Scan for the cell matching the given text and deliver its [X, Y] coordinate at center. 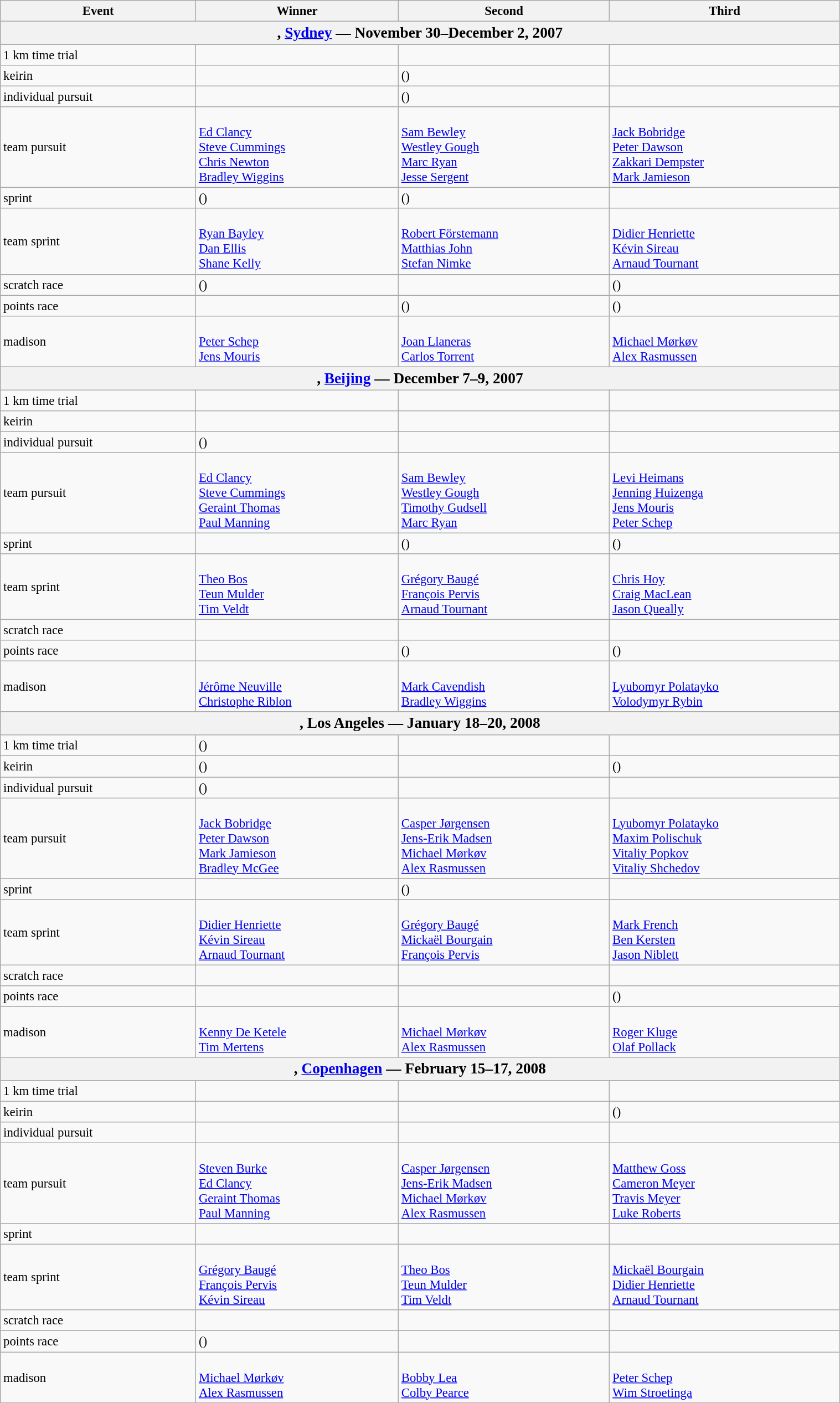
Winner [297, 11]
Mark CavendishBradley Wiggins [504, 687]
Grégory BaugéMickaël BourgainFrançois Pervis [504, 932]
Third [724, 11]
Sam BewleyWestley GoughMarc RyanJesse Sergent [504, 147]
Second [504, 11]
Peter SchepJens Mouris [297, 341]
Grégory BaugéFrançois PervisArnaud Tournant [504, 587]
Bobby LeaColby Pearce [504, 1378]
Mickaël BourgainDidier HenrietteArnaud Tournant [724, 1277]
Lyubomyr PolataykoVolodymyr Rybin [724, 687]
Mark FrenchBen KerstenJason Niblett [724, 932]
, Sydney — November 30–December 2, 2007 [420, 33]
Steven BurkeEd ClancyGeraint ThomasPaul Manning [297, 1184]
Event [99, 11]
Levi HeimansJenning HuizengaJens MourisPeter Schep [724, 493]
Sam BewleyWestley GoughTimothy GudsellMarc Ryan [504, 493]
Grégory BaugéFrançois PervisKévin Sireau [297, 1277]
Ryan BayleyDan EllisShane Kelly [297, 241]
Ed ClancySteve CummingsGeraint ThomasPaul Manning [297, 493]
Robert FörstemannMatthias JohnStefan Nimke [504, 241]
, Los Angeles — January 18–20, 2008 [420, 723]
Matthew GossCameron MeyerTravis MeyerLuke Roberts [724, 1184]
Chris HoyCraig MacLeanJason Queally [724, 587]
, Copenhagen — February 15–17, 2008 [420, 1069]
Jérôme NeuvilleChristophe Riblon [297, 687]
Jack BobridgePeter DawsonZakkari DempsterMark Jamieson [724, 147]
, Beijing — December 7–9, 2007 [420, 378]
Jack BobridgePeter DawsonMark JamiesonBradley McGee [297, 838]
Lyubomyr PolataykoMaxim PolischukVitaliy PopkovVitaliy Shchedov [724, 838]
Roger KlugeOlaf Pollack [724, 1032]
Peter SchepWim Stroetinga [724, 1378]
Ed ClancySteve CummingsChris NewtonBradley Wiggins [297, 147]
Joan LlanerasCarlos Torrent [504, 341]
Kenny De KeteleTim Mertens [297, 1032]
